Find where the given text appears and provide that cell's center as (x, y) coordinate. 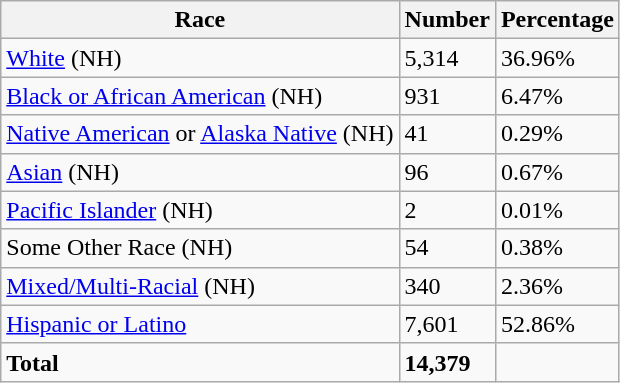
Mixed/Multi-Racial (NH) (200, 286)
2.36% (557, 286)
Hispanic or Latino (200, 324)
0.67% (557, 172)
Number (447, 20)
Total (200, 362)
340 (447, 286)
41 (447, 134)
36.96% (557, 58)
Some Other Race (NH) (200, 248)
54 (447, 248)
5,314 (447, 58)
6.47% (557, 96)
2 (447, 210)
0.01% (557, 210)
Asian (NH) (200, 172)
White (NH) (200, 58)
931 (447, 96)
52.86% (557, 324)
Race (200, 20)
0.38% (557, 248)
Native American or Alaska Native (NH) (200, 134)
Percentage (557, 20)
Pacific Islander (NH) (200, 210)
0.29% (557, 134)
14,379 (447, 362)
Black or African American (NH) (200, 96)
96 (447, 172)
7,601 (447, 324)
